Output the (x, y) coordinate of the center of the cell containing the given text.  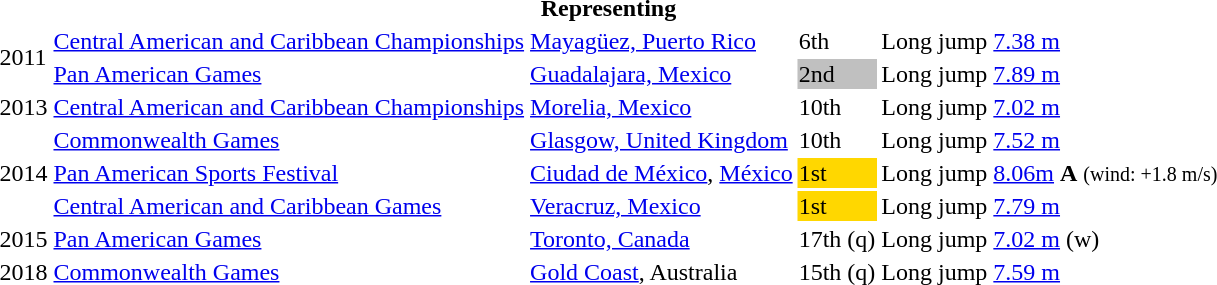
Guadalajara, Mexico (662, 74)
Ciudad de México, México (662, 173)
Mayagüez, Puerto Rico (662, 41)
Pan American Sports Festival (289, 173)
6th (837, 41)
Veracruz, Mexico (662, 206)
Central American and Caribbean Games (289, 206)
17th (q) (837, 239)
Commonwealth Games (289, 140)
2nd (837, 74)
Glasgow, United Kingdom (662, 140)
Morelia, Mexico (662, 107)
Toronto, Canada (662, 239)
